For the text-containing cell, return its midpoint in [X, Y] coordinate format. 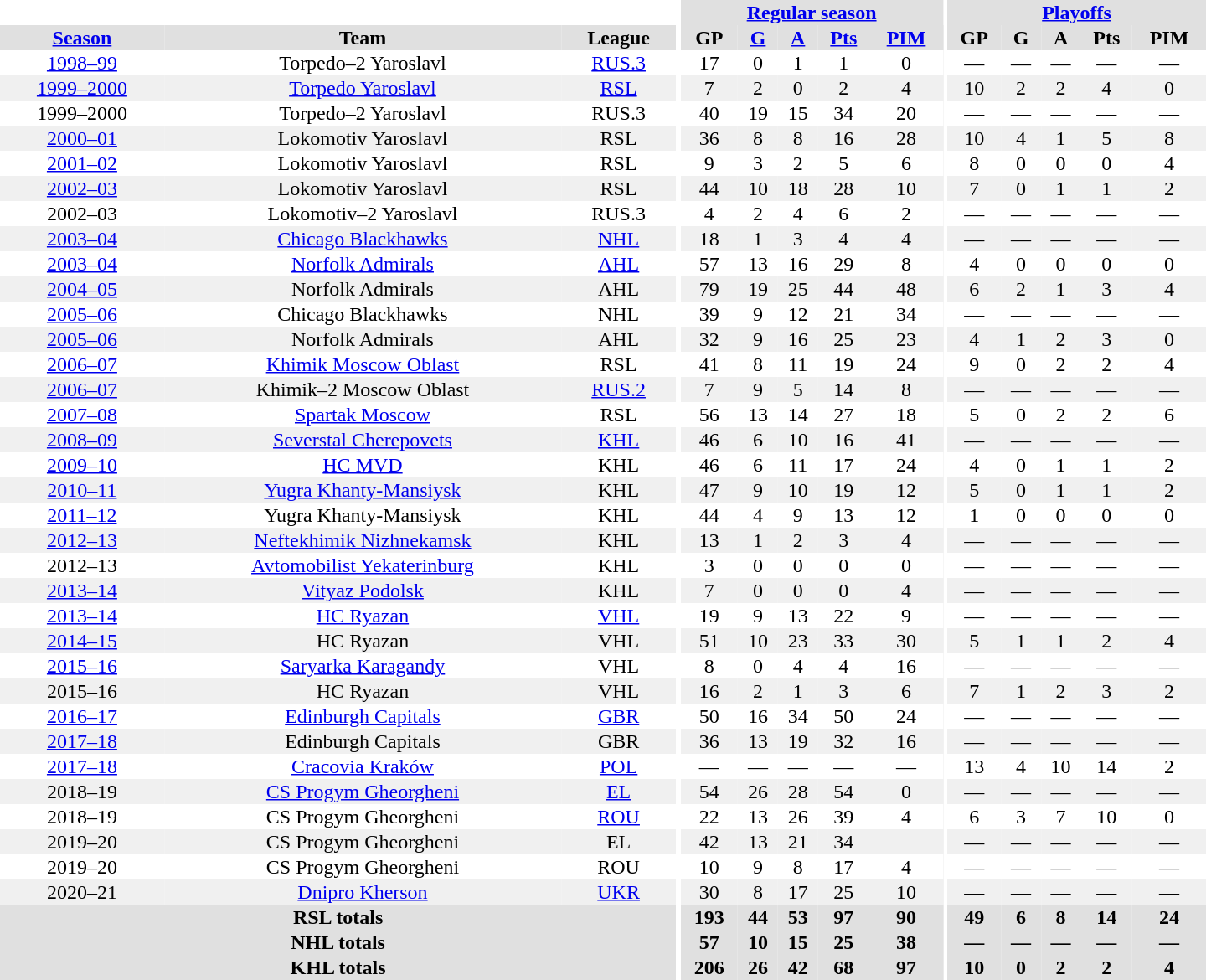
Avtomobilist Yekaterinburg [363, 565]
Playoffs [1077, 13]
33 [843, 641]
KHL totals [338, 967]
Team [363, 38]
Khimik Moscow Oblast [363, 364]
49 [974, 917]
53 [798, 917]
League [618, 38]
48 [906, 289]
Vityaz Podolsk [363, 591]
68 [843, 967]
38 [906, 942]
Cracovia Kraków [363, 766]
Regular season [811, 13]
40 [709, 113]
Khimik–2 Moscow Oblast [363, 389]
27 [843, 415]
POL [618, 766]
2008–09 [82, 440]
HC MVD [363, 465]
2020–21 [82, 892]
Torpedo Yaroslavl [363, 88]
RUS.2 [618, 389]
2016–17 [82, 716]
20 [906, 113]
RSL totals [338, 917]
2011–12 [82, 515]
2010–11 [82, 490]
51 [709, 641]
90 [906, 917]
2014–15 [82, 641]
NHL totals [338, 942]
Lokomotiv–2 Yaroslavl [363, 214]
Severstal Cherepovets [363, 440]
2004–05 [82, 289]
UKR [618, 892]
79 [709, 289]
2009–10 [82, 465]
Season [82, 38]
1998–99 [82, 63]
Saryarka Karagandy [363, 666]
2001–02 [82, 163]
47 [709, 490]
2000–01 [82, 138]
29 [843, 264]
206 [709, 967]
2007–08 [82, 415]
193 [709, 917]
Dnipro Kherson [363, 892]
Neftekhimik Nizhnekamsk [363, 540]
56 [709, 415]
Spartak Moscow [363, 415]
